Return (X, Y) of the center of cell containing provided text 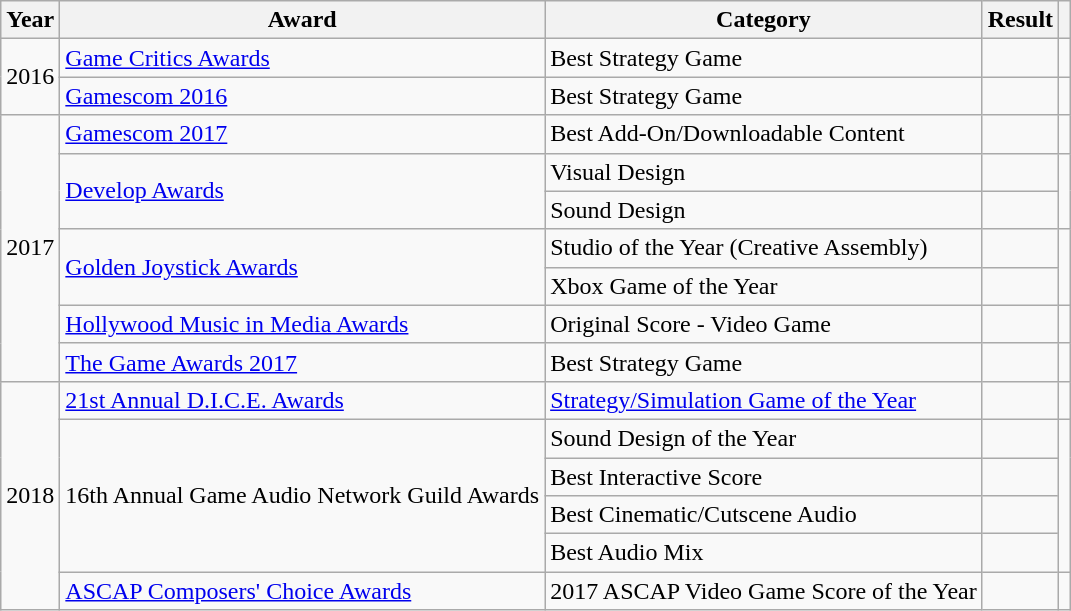
Category (764, 20)
2017 (30, 248)
2017 ASCAP Video Game Score of the Year (764, 591)
The Game Awards 2017 (302, 362)
Develop Awards (302, 191)
Game Critics Awards (302, 58)
Year (30, 20)
Sound Design (764, 210)
Xbox Game of the Year (764, 286)
16th Annual Game Audio Network Guild Awards (302, 495)
Best Add-On/Downloadable Content (764, 134)
2016 (30, 77)
Strategy/Simulation Game of the Year (764, 400)
Gamescom 2016 (302, 96)
Studio of the Year (Creative Assembly) (764, 248)
Original Score - Video Game (764, 324)
Sound Design of the Year (764, 438)
Result (1020, 20)
Hollywood Music in Media Awards (302, 324)
Visual Design (764, 172)
Best Interactive Score (764, 477)
21st Annual D.I.C.E. Awards (302, 400)
ASCAP Composers' Choice Awards (302, 591)
Best Cinematic/Cutscene Audio (764, 515)
2018 (30, 495)
Award (302, 20)
Golden Joystick Awards (302, 267)
Best Audio Mix (764, 553)
Gamescom 2017 (302, 134)
